Provide the [X, Y] coordinate of the cell's center where the given text is located.  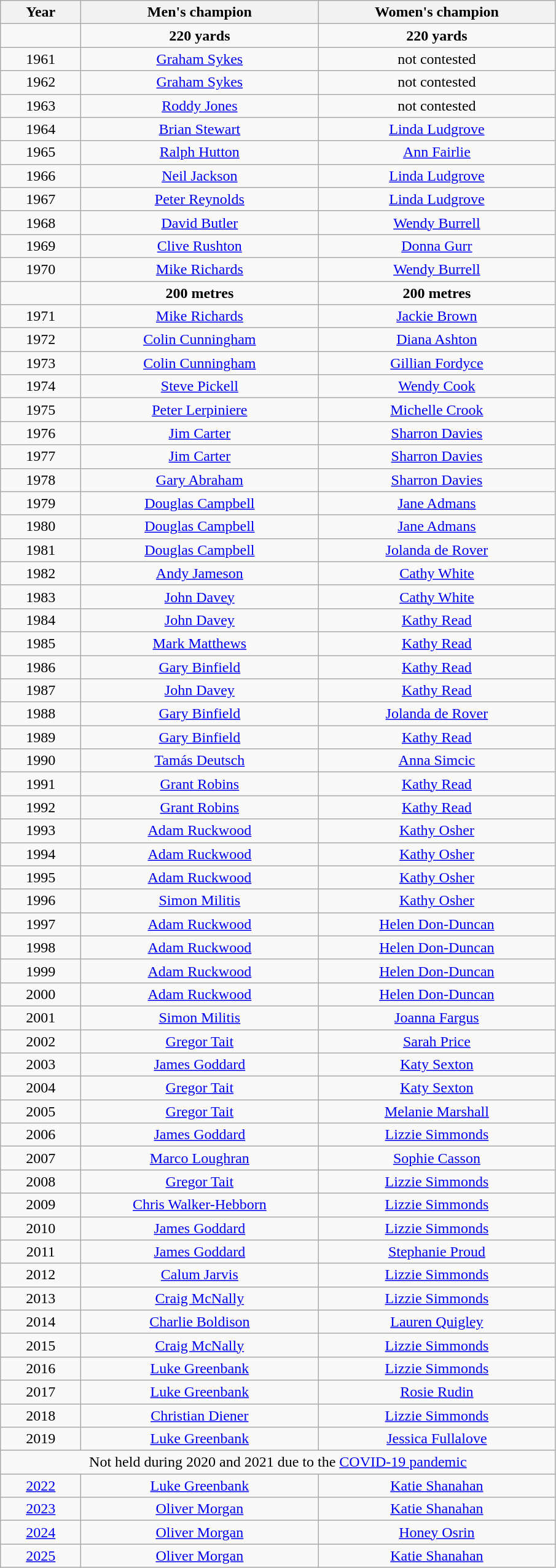
2010 [41, 1228]
Wendy Cook [437, 386]
Ann Fairlie [437, 152]
2018 [41, 1415]
1994 [41, 854]
Donna Gurr [437, 246]
1975 [41, 410]
Peter Lerpiniere [200, 410]
1977 [41, 457]
Steve Pickell [200, 386]
1980 [41, 527]
2006 [41, 1135]
1978 [41, 480]
1962 [41, 82]
2004 [41, 1088]
Jessica Fullalove [437, 1439]
1988 [41, 714]
2003 [41, 1065]
1973 [41, 363]
2023 [41, 1509]
2000 [41, 994]
1971 [41, 316]
Rosie Rudin [437, 1392]
Stephanie Proud [437, 1252]
1984 [41, 620]
2022 [41, 1486]
1992 [41, 807]
2016 [41, 1368]
1965 [41, 152]
Sophie Casson [437, 1158]
2017 [41, 1392]
2012 [41, 1275]
1993 [41, 831]
1995 [41, 877]
1963 [41, 106]
Peter Reynolds [200, 199]
Chris Walker-Hebborn [200, 1205]
Tamás Deutsch [200, 761]
Roddy Jones [200, 106]
2014 [41, 1322]
David Butler [200, 222]
Men's champion [200, 12]
Honey Osrin [437, 1532]
1991 [41, 784]
1974 [41, 386]
Year [41, 12]
Women's champion [437, 12]
Mark Matthews [200, 643]
Jackie Brown [437, 316]
Gary Abraham [200, 480]
Diana Ashton [437, 340]
Lauren Quigley [437, 1322]
1987 [41, 691]
Charlie Boldison [200, 1322]
2011 [41, 1252]
Melanie Marshall [437, 1111]
Gillian Fordyce [437, 363]
2007 [41, 1158]
1983 [41, 597]
1976 [41, 433]
1986 [41, 667]
2005 [41, 1111]
Calum Jarvis [200, 1275]
1989 [41, 737]
Marco Loughran [200, 1158]
2001 [41, 1017]
1990 [41, 761]
2024 [41, 1532]
1998 [41, 947]
Anna Simcic [437, 761]
1970 [41, 269]
1997 [41, 924]
1979 [41, 503]
2008 [41, 1182]
1968 [41, 222]
1999 [41, 971]
Andy Jameson [200, 573]
1967 [41, 199]
Clive Rushton [200, 246]
1981 [41, 550]
Michelle Crook [437, 410]
Sarah Price [437, 1041]
Joanna Fargus [437, 1017]
Ralph Hutton [200, 152]
1996 [41, 901]
1969 [41, 246]
Christian Diener [200, 1415]
1966 [41, 176]
1985 [41, 643]
1982 [41, 573]
2013 [41, 1298]
Not held during 2020 and 2021 due to the COVID-19 pandemic [278, 1462]
1961 [41, 59]
2019 [41, 1439]
2002 [41, 1041]
2015 [41, 1345]
2025 [41, 1556]
Brian Stewart [200, 129]
1964 [41, 129]
2009 [41, 1205]
Neil Jackson [200, 176]
1972 [41, 340]
